Output the (x, y) coordinate of the center of the cell containing the given text.  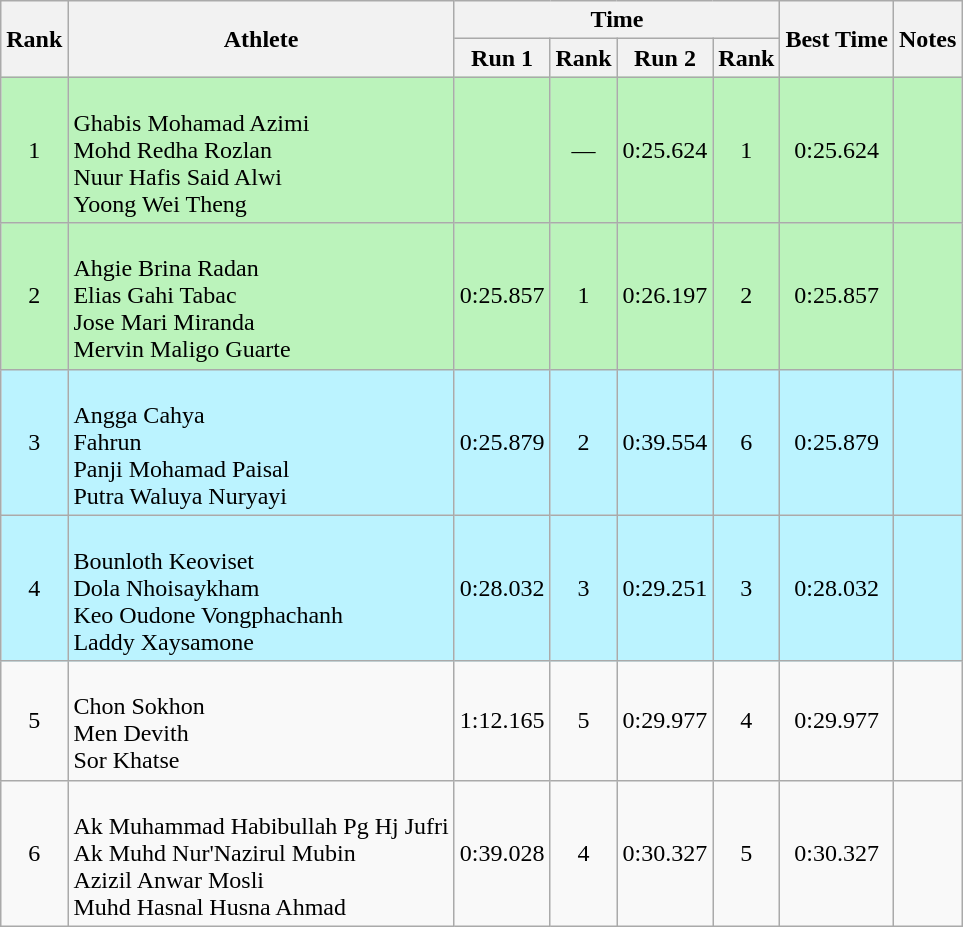
— (584, 150)
1:12.165 (502, 720)
Notes (927, 39)
0:26.197 (665, 296)
Time (617, 20)
Run 1 (502, 58)
Ahgie Brina RadanElias Gahi TabacJose Mari MirandaMervin Maligo Guarte (261, 296)
Bounloth KeovisetDola NhoisaykhamKeo Oudone VongphachanhLaddy Xaysamone (261, 588)
Chon SokhonMen DevithSor Khatse (261, 720)
0:39.554 (665, 442)
0:29.251 (665, 588)
Angga CahyaFahrunPanji Mohamad PaisalPutra Waluya Nuryayi (261, 442)
Run 2 (665, 58)
Ak Muhammad Habibullah Pg Hj JufriAk Muhd Nur'Nazirul MubinAzizil Anwar MosliMuhd Hasnal Husna Ahmad (261, 853)
Ghabis Mohamad AzimiMohd Redha RozlanNuur Hafis Said AlwiYoong Wei Theng (261, 150)
Best Time (837, 39)
Athlete (261, 39)
0:39.028 (502, 853)
